Return the (X, Y) coordinate for the center point of the cell that contains the specified text.  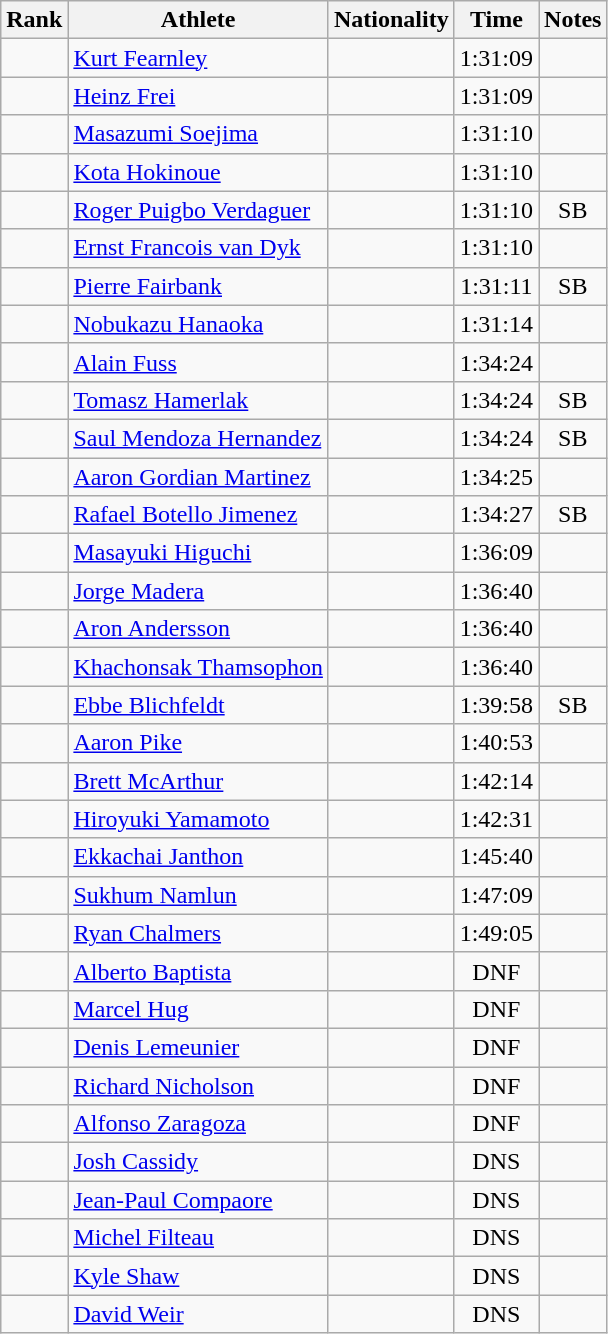
Michel Filteau (198, 1238)
David Weir (198, 1314)
Kurt Fearnley (198, 58)
Jean-Paul Compaore (198, 1200)
Rafael Botello Jimenez (198, 515)
Jorge Madera (198, 591)
Josh Cassidy (198, 1162)
Hiroyuki Yamamoto (198, 819)
Tomasz Hamerlak (198, 400)
Heinz Frei (198, 96)
1:42:31 (496, 819)
Khachonsak Thamsophon (198, 667)
Ernst Francois van Dyk (198, 248)
1:45:40 (496, 857)
Marcel Hug (198, 1009)
Ebbe Blichfeldt (198, 705)
Notes (573, 20)
1:47:09 (496, 895)
Brett McArthur (198, 781)
Masazumi Soejima (198, 134)
Pierre Fairbank (198, 286)
Alfonso Zaragoza (198, 1124)
1:42:14 (496, 781)
1:31:14 (496, 324)
Roger Puigbo Verdaguer (198, 210)
Aaron Pike (198, 743)
Richard Nicholson (198, 1085)
Kota Hokinoue (198, 172)
1:40:53 (496, 743)
Alberto Baptista (198, 971)
Aron Andersson (198, 629)
Ryan Chalmers (198, 933)
Nationality (391, 20)
Time (496, 20)
Masayuki Higuchi (198, 553)
Rank (34, 20)
1:34:25 (496, 477)
1:34:27 (496, 515)
1:36:09 (496, 553)
Alain Fuss (198, 362)
1:31:11 (496, 286)
Ekkachai Janthon (198, 857)
1:49:05 (496, 933)
Kyle Shaw (198, 1276)
1:39:58 (496, 705)
Nobukazu Hanaoka (198, 324)
Sukhum Namlun (198, 895)
Athlete (198, 20)
Denis Lemeunier (198, 1047)
Saul Mendoza Hernandez (198, 438)
Aaron Gordian Martinez (198, 477)
